Output the (X, Y) coordinate of the center of the cell containing the given text.  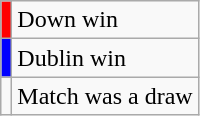
Match was a draw (105, 96)
Dublin win (105, 58)
Down win (105, 20)
